Determine the [X, Y] coordinate at the center of the cell enclosing the given text.  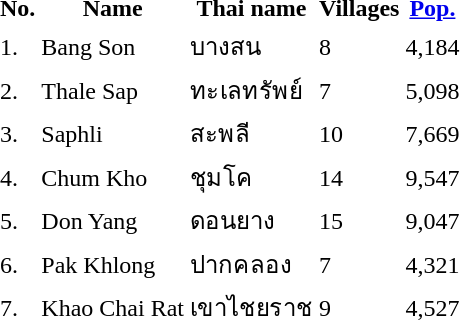
10 [358, 134]
8 [358, 46]
Thale Sap [113, 90]
บางสน [251, 46]
ดอนยาง [251, 220]
Saphli [113, 134]
14 [358, 177]
15 [358, 220]
Bang Son [113, 46]
ทะเลทรัพย์ [251, 90]
ชุมโค [251, 177]
Pak Khlong [113, 264]
ปากคลอง [251, 264]
Don Yang [113, 220]
Chum Kho [113, 177]
สะพลี [251, 134]
